Capture the cell that displays the provided text and extract its (x, y) central coordinate. 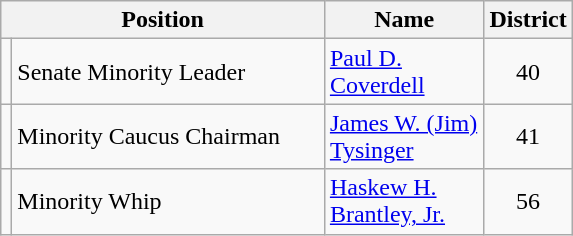
Minority Caucus Chairman (168, 136)
Haskew H. Brantley, Jr. (404, 202)
Position (163, 20)
Senate Minority Leader (168, 72)
56 (528, 202)
40 (528, 72)
Minority Whip (168, 202)
Name (404, 20)
Paul D. Coverdell (404, 72)
41 (528, 136)
James W. (Jim) Tysinger (404, 136)
District (528, 20)
